Identify which cell holds the provided text, then report its [x, y] central coordinate. 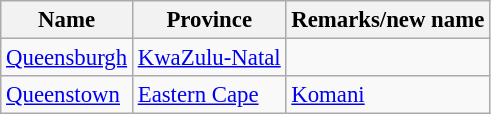
Komani [388, 95]
Queensburgh [67, 58]
Queenstown [67, 95]
Name [67, 20]
KwaZulu-Natal [209, 58]
Remarks/new name [388, 20]
Eastern Cape [209, 95]
Province [209, 20]
